For the text-containing cell, return its midpoint in [x, y] coordinate format. 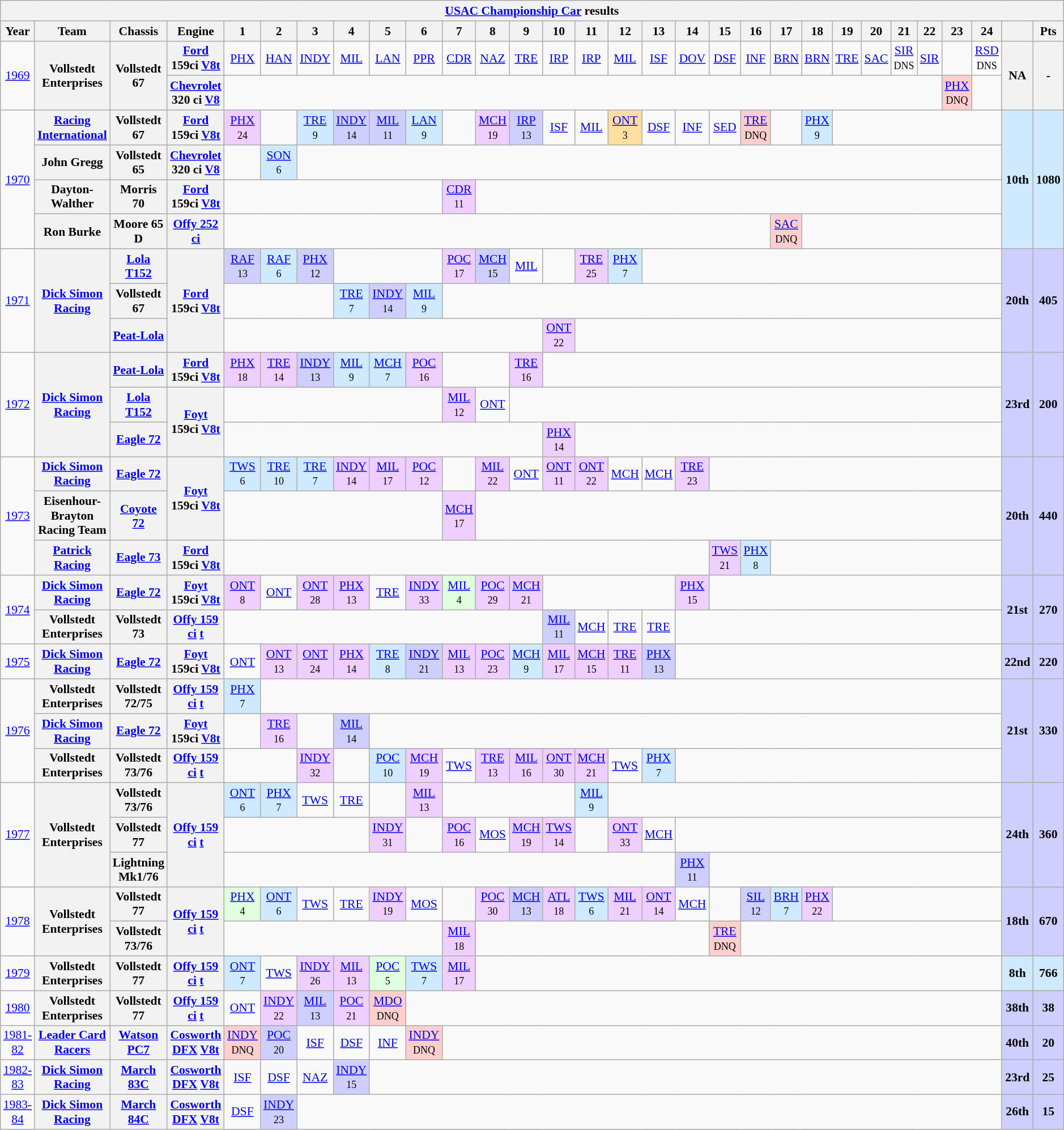
766 [1048, 974]
USAC Championship Car results [532, 11]
24 [987, 31]
SIRDNS [904, 58]
INDY21 [424, 662]
POC20 [279, 1043]
Chassis [138, 31]
25 [1048, 1078]
405 [1048, 300]
SON6 [279, 162]
MIL16 [526, 765]
SACDNQ [786, 231]
200 [1048, 405]
270 [1048, 610]
3 [315, 31]
1982-83 [18, 1078]
RAF13 [242, 266]
POC10 [388, 765]
Moore 65 D [138, 231]
1981-82 [18, 1043]
18th [1018, 921]
ONT8 [242, 593]
Eagle 73 [138, 558]
INDY26 [315, 974]
Eisenhour-Brayton Racing Team [72, 516]
4 [351, 31]
10th [1018, 180]
RAF6 [279, 266]
ONT30 [559, 765]
PHX24 [242, 128]
11 [591, 31]
330 [1048, 731]
TRE9 [315, 128]
10 [559, 31]
1974 [18, 610]
Vollstedt 65 [138, 162]
670 [1048, 921]
1972 [18, 405]
6 [424, 31]
17 [786, 31]
Patrick Racing [72, 558]
Racing International [72, 128]
1973 [18, 516]
MCH9 [526, 662]
21 [904, 31]
9 [526, 31]
PHX8 [756, 558]
NA [1018, 75]
Team [72, 31]
12 [624, 31]
1969 [18, 75]
ONT3 [624, 128]
1977 [18, 835]
March 84C [138, 1112]
INDY22 [279, 1008]
MIL21 [624, 904]
POC30 [493, 904]
MIL18 [459, 938]
5 [388, 31]
220 [1048, 662]
1080 [1048, 180]
INDY15 [351, 1078]
Offy 252 ci [196, 231]
PHX9 [817, 128]
1979 [18, 974]
POC12 [424, 474]
IRP13 [526, 128]
ONT14 [658, 904]
TWS21 [725, 558]
1978 [18, 921]
PHX11 [692, 869]
8 [493, 31]
TRE23 [692, 474]
1975 [18, 662]
1 [242, 31]
POC29 [493, 593]
SAC [876, 58]
Pts [1048, 31]
MDODNQ [388, 1008]
360 [1048, 835]
MIL14 [351, 731]
2 [279, 31]
TWS7 [424, 974]
POC23 [493, 662]
22nd [1018, 662]
RSDDNS [987, 58]
MIL4 [459, 593]
Vollstedt 72/75 [138, 696]
CDR [459, 58]
TRE10 [279, 474]
22 [930, 31]
ONT7 [242, 974]
19 [848, 31]
ONT13 [279, 662]
POC17 [459, 266]
Dayton-Walther [72, 197]
1971 [18, 300]
ONT24 [315, 662]
18 [817, 31]
DOV [692, 58]
PHX15 [692, 593]
1980 [18, 1008]
1976 [18, 731]
ONT33 [624, 835]
HAN [279, 58]
SIR [930, 58]
SED [725, 128]
TRE11 [624, 662]
TRE13 [493, 765]
38th [1018, 1008]
1970 [18, 180]
440 [1048, 516]
INDY13 [315, 371]
POC5 [388, 974]
Watson PC7 [138, 1043]
24th [1018, 835]
ONT11 [559, 474]
John Gregg [72, 162]
MIL22 [493, 474]
23 [956, 31]
CDR11 [459, 197]
Ron Burke [72, 231]
INDY [315, 58]
- [1048, 75]
SIL12 [756, 904]
LAN9 [424, 128]
PHX [242, 58]
LAN [388, 58]
POC21 [351, 1008]
Engine [196, 31]
INDY19 [388, 904]
INDY23 [279, 1112]
1983-84 [18, 1112]
Year [18, 31]
40th [1018, 1043]
26th [1018, 1112]
BRH7 [786, 904]
PHX18 [242, 371]
TRE8 [388, 662]
MCH7 [388, 371]
INDY32 [315, 765]
TRE14 [279, 371]
INDY31 [388, 835]
TRE25 [591, 266]
MCH17 [459, 516]
Leader Card Racers [72, 1043]
TWS14 [559, 835]
Lightning Mk1/76 [138, 869]
Vollstedt 73 [138, 627]
March 83C [138, 1078]
PHX12 [315, 266]
38 [1048, 1008]
PPR [424, 58]
INDY33 [424, 593]
7 [459, 31]
14 [692, 31]
PHX22 [817, 904]
PHXDNQ [956, 93]
PHX4 [242, 904]
13 [658, 31]
Morris 70 [138, 197]
16 [756, 31]
MCH13 [526, 904]
MIL12 [459, 405]
ONT28 [315, 593]
Coyote 72 [138, 516]
ATL18 [559, 904]
8th [1018, 974]
